Return the (X, Y) coordinate for the center point of the cell that contains the specified text.  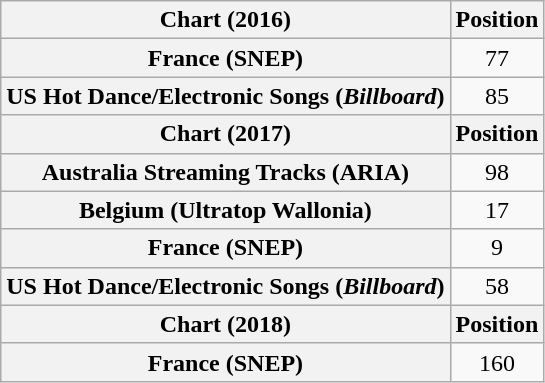
58 (497, 286)
85 (497, 96)
9 (497, 248)
Belgium (Ultratop Wallonia) (226, 210)
17 (497, 210)
Chart (2016) (226, 20)
77 (497, 58)
98 (497, 172)
Chart (2018) (226, 324)
Chart (2017) (226, 134)
160 (497, 362)
Australia Streaming Tracks (ARIA) (226, 172)
